Output the (X, Y) coordinate of the center of the cell containing the given text.  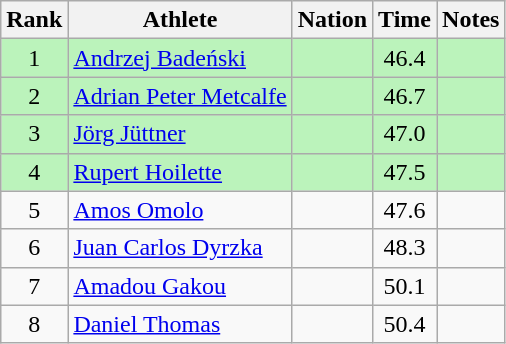
Athlete (180, 20)
50.1 (405, 286)
Nation (332, 20)
Time (405, 20)
1 (34, 58)
Rupert Hoilette (180, 172)
48.3 (405, 248)
8 (34, 324)
Adrian Peter Metcalfe (180, 96)
Jörg Jüttner (180, 134)
Daniel Thomas (180, 324)
47.0 (405, 134)
7 (34, 286)
Amos Omolo (180, 210)
Juan Carlos Dyrzka (180, 248)
6 (34, 248)
3 (34, 134)
4 (34, 172)
Notes (471, 20)
Rank (34, 20)
47.5 (405, 172)
47.6 (405, 210)
46.7 (405, 96)
46.4 (405, 58)
Amadou Gakou (180, 286)
5 (34, 210)
50.4 (405, 324)
2 (34, 96)
Andrzej Badeński (180, 58)
